For the text-containing cell, return its midpoint in [X, Y] coordinate format. 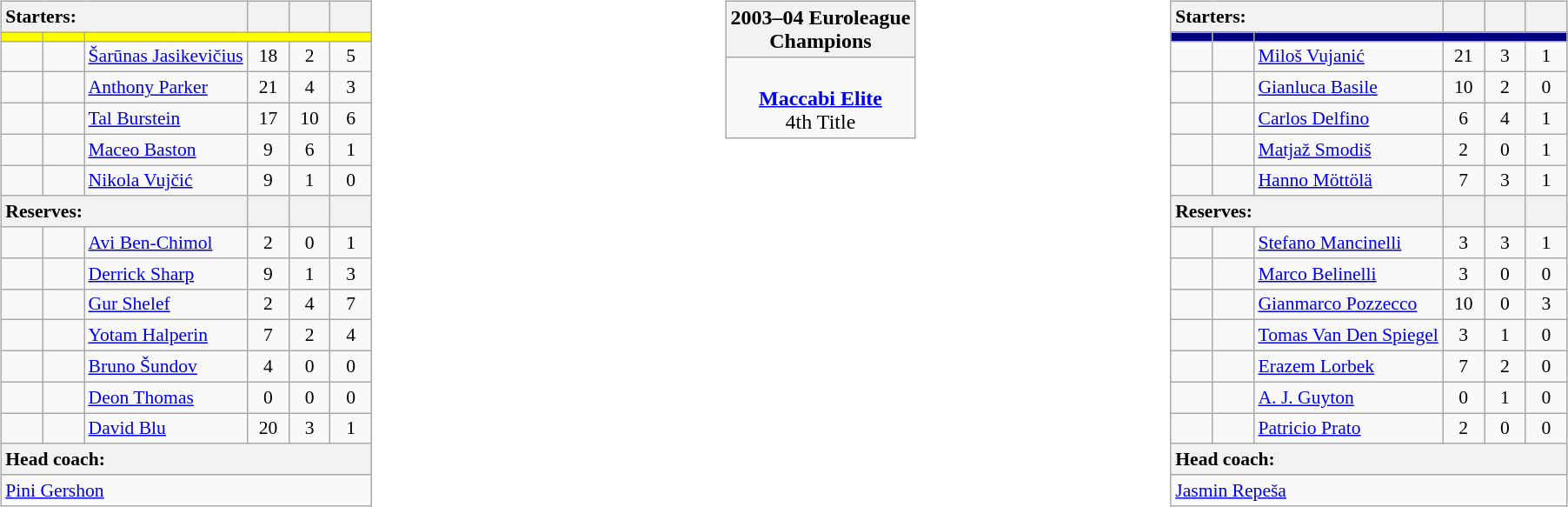
Jasmin Repeša [1369, 490]
Marco Belinelli [1347, 273]
Tal Burstein [165, 118]
Hanno Möttölä [1347, 181]
Šarūnas Jasikevičius [165, 57]
20 [269, 428]
David Blu [165, 428]
Gur Shelef [165, 304]
Erazem Lorbek [1347, 366]
17 [269, 118]
Avi Ben-Chimol [165, 243]
Gianluca Basile [1347, 88]
Tomas Van Den Spiegel [1347, 336]
Maccabi Elite4th Title [821, 97]
2003–04 Euroleague Champions [821, 30]
Carlos Delfino [1347, 118]
Anthony Parker [165, 88]
Pini Gershon [186, 490]
Patricio Prato [1347, 428]
Yotam Halperin [165, 336]
Nikola Vujčić [165, 181]
Maceo Baston [165, 150]
Deon Thomas [165, 397]
Derrick Sharp [165, 273]
Matjaž Smodiš [1347, 150]
Stefano Mancinelli [1347, 243]
Miloš Vujanić [1347, 57]
Gianmarco Pozzecco [1347, 304]
18 [269, 57]
A. J. Guyton [1347, 397]
5 [351, 57]
Bruno Šundov [165, 366]
